Identify which cell holds the provided text, then report its (x, y) central coordinate. 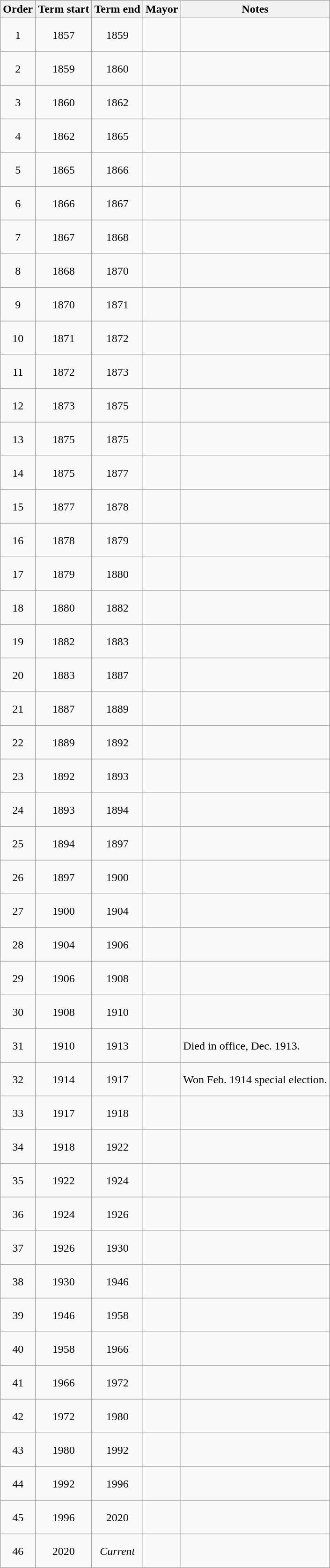
25 (18, 844)
30 (18, 1012)
1 (18, 35)
37 (18, 1248)
13 (18, 439)
43 (18, 1450)
12 (18, 406)
33 (18, 1113)
35 (18, 1181)
15 (18, 507)
1913 (117, 1046)
16 (18, 540)
26 (18, 877)
11 (18, 372)
38 (18, 1282)
28 (18, 945)
36 (18, 1214)
19 (18, 642)
Term end (117, 9)
24 (18, 810)
3 (18, 102)
9 (18, 305)
46 (18, 1551)
Won Feb. 1914 special election. (255, 1079)
2 (18, 69)
Mayor (161, 9)
17 (18, 574)
6 (18, 204)
22 (18, 743)
18 (18, 608)
1914 (64, 1079)
39 (18, 1315)
14 (18, 473)
1857 (64, 35)
32 (18, 1079)
23 (18, 776)
10 (18, 338)
29 (18, 978)
42 (18, 1416)
21 (18, 709)
4 (18, 136)
41 (18, 1383)
Current (117, 1551)
Notes (255, 9)
31 (18, 1046)
44 (18, 1484)
5 (18, 170)
20 (18, 675)
8 (18, 271)
7 (18, 237)
34 (18, 1147)
40 (18, 1349)
45 (18, 1517)
27 (18, 911)
Term start (64, 9)
Order (18, 9)
Died in office, Dec. 1913. (255, 1046)
